Pinpoint the cell where the given text exists, returning its (x, y) midpoint coordinate. 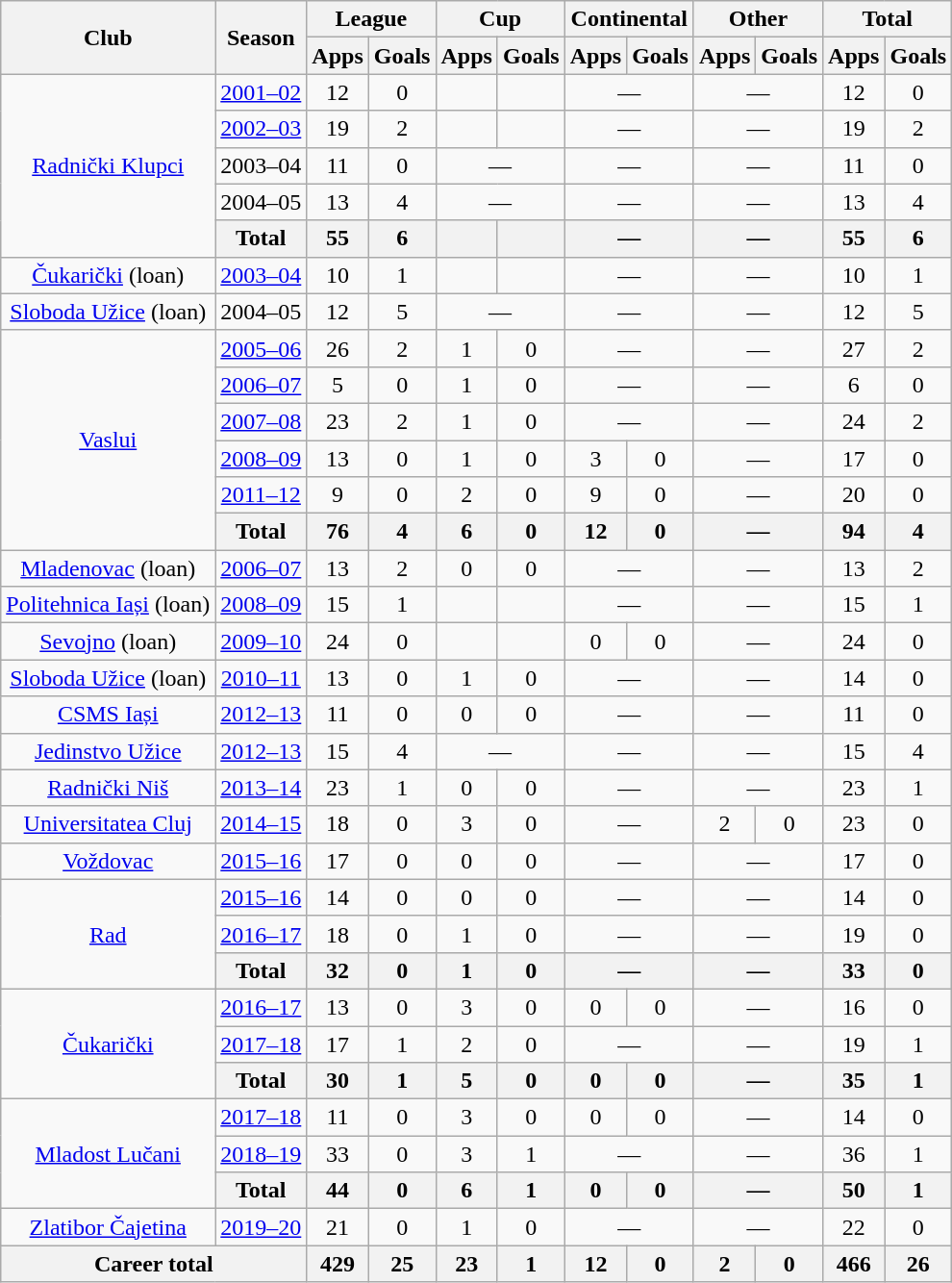
76 (338, 532)
Mladenovac (loan) (108, 568)
2011–12 (262, 495)
21 (338, 1227)
Radnički Niš (108, 788)
Universitatea Cluj (108, 824)
25 (402, 1264)
2007–08 (262, 421)
CSMS Iași (108, 715)
2014–15 (262, 824)
2010–11 (262, 678)
50 (854, 1191)
Cup (500, 19)
Mladost Lučani (108, 1154)
2002–03 (262, 129)
16 (854, 1007)
Club (108, 38)
2013–14 (262, 788)
22 (854, 1227)
Vaslui (108, 440)
44 (338, 1191)
Other (758, 19)
Čukarički (108, 1044)
32 (338, 970)
27 (854, 348)
Radnički Klupci (108, 165)
2001–02 (262, 92)
35 (854, 1081)
429 (338, 1264)
Sevojno (loan) (108, 641)
Season (262, 38)
Čukarički (loan) (108, 275)
Zlatibor Čajetina (108, 1227)
2019–20 (262, 1227)
Rad (108, 934)
94 (854, 532)
2018–19 (262, 1154)
466 (854, 1264)
30 (338, 1081)
2005–06 (262, 348)
2009–10 (262, 641)
Career total (154, 1264)
36 (854, 1154)
Jedinstvo Užice (108, 751)
Continental (629, 19)
League (371, 19)
Voždovac (108, 861)
20 (854, 495)
Politehnica Iași (loan) (108, 605)
